For the text-containing cell, return its midpoint in (x, y) coordinate format. 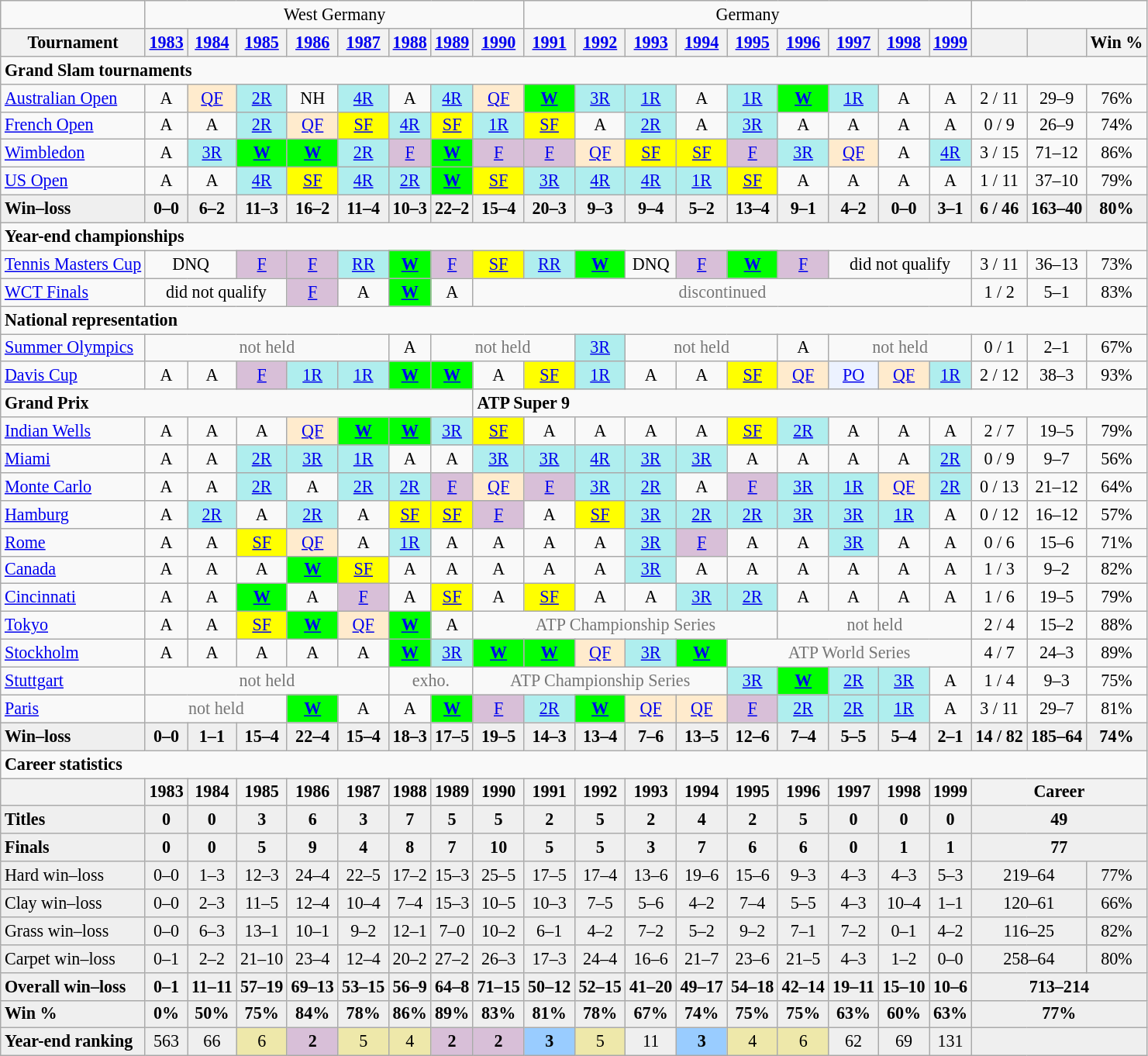
60% (904, 1014)
Rome (73, 542)
17–4 (600, 875)
1 / 3 (999, 570)
56% (1116, 458)
Year-end ranking (73, 1042)
Germany (747, 14)
10–1 (312, 930)
66% (1116, 902)
ATP Super 9 (809, 403)
Hard win–loss (73, 875)
64% (1116, 486)
Year-end championships (574, 236)
84% (312, 1014)
Tokyo (73, 625)
French Open (73, 126)
0 / 6 (999, 542)
2 / 11 (999, 98)
713–214 (1059, 986)
69 (904, 1042)
9–1 (803, 209)
3–1 (950, 209)
Wimbledon (73, 154)
21–10 (262, 958)
36–13 (1057, 264)
24–3 (1057, 653)
53–15 (364, 986)
29–7 (1057, 709)
6–1 (550, 930)
37–10 (1057, 181)
17–2 (409, 875)
10–2 (498, 930)
11–5 (262, 902)
2–3 (212, 902)
57–19 (262, 986)
16–12 (1057, 514)
131 (950, 1042)
discontinued (722, 292)
Grass win–loss (73, 930)
West Germany (335, 14)
163–40 (1057, 209)
0 / 13 (999, 486)
5–1 (1057, 292)
50% (212, 1014)
20–3 (550, 209)
10–5 (498, 902)
12–3 (262, 875)
9 (312, 847)
Stockholm (73, 653)
1–3 (212, 875)
21–12 (1057, 486)
19–6 (702, 875)
Titles (73, 820)
Tournament (73, 42)
Stuttgart (73, 681)
16–2 (312, 209)
25–5 (498, 875)
Finals (73, 847)
13–1 (262, 930)
16–6 (651, 958)
US Open (73, 181)
71–15 (498, 986)
27–2 (452, 958)
185–64 (1057, 737)
Davis Cup (73, 375)
11–4 (364, 209)
26–9 (1057, 126)
2 / 7 (999, 431)
73% (1116, 264)
PO (853, 375)
Cincinnati (73, 598)
1 / 11 (999, 181)
11 (651, 1042)
69–13 (312, 986)
20–2 (409, 958)
563 (166, 1042)
71–12 (1057, 154)
9–7 (1057, 458)
Carpet win–loss (73, 958)
49 (1059, 820)
77 (1059, 847)
Career statistics (574, 764)
Monte Carlo (73, 486)
38–3 (1057, 375)
56–9 (409, 986)
41–20 (651, 986)
7–1 (803, 930)
6–2 (212, 209)
116–25 (1029, 930)
Paris (73, 709)
93% (1116, 375)
ATP World Series (850, 653)
15–10 (904, 986)
10 (498, 847)
22–5 (364, 875)
11–11 (212, 986)
120–61 (1029, 902)
54–18 (753, 986)
0% (166, 1014)
21–7 (702, 958)
23–6 (753, 958)
2–2 (212, 958)
15–2 (1057, 625)
13–5 (702, 737)
Miami (73, 458)
7–0 (452, 930)
62 (853, 1042)
exho. (431, 681)
1 / 6 (999, 598)
6 / 46 (999, 209)
7–5 (600, 902)
7–6 (651, 737)
22–2 (452, 209)
22–4 (312, 737)
Career (1059, 792)
2 / 4 (999, 625)
Grand Prix (237, 403)
66 (212, 1042)
14–3 (550, 737)
9–4 (651, 209)
12–6 (753, 737)
Indian Wells (73, 431)
64–8 (452, 986)
19–11 (853, 986)
4 / 7 (999, 653)
0 / 12 (999, 514)
Australian Open (73, 98)
11–3 (262, 209)
88% (1116, 625)
Canada (73, 570)
29–9 (1057, 98)
Hamburg (73, 514)
Overall win–loss (73, 986)
2 / 12 (999, 375)
258–64 (1029, 958)
Tennis Masters Cup (73, 264)
18–3 (409, 737)
8 (409, 847)
52–15 (600, 986)
Clay win–loss (73, 902)
76% (1116, 98)
10–6 (950, 986)
71% (1116, 542)
50–12 (550, 986)
21–5 (803, 958)
5–6 (651, 902)
WCT Finals (73, 292)
1 / 2 (999, 292)
National representation (574, 319)
57% (1116, 514)
NH (312, 98)
Grand Slam tournaments (574, 70)
5–3 (950, 875)
5–4 (904, 737)
14 / 82 (999, 737)
1–2 (904, 958)
23–4 (312, 958)
13–6 (651, 875)
0 / 1 (999, 347)
Summer Olympics (73, 347)
219–64 (1029, 875)
6–3 (212, 930)
26–3 (498, 958)
42–14 (803, 986)
1 / 4 (999, 681)
17–3 (550, 958)
12–1 (409, 930)
49–17 (702, 986)
3 / 15 (999, 154)
